Pinpoint the cell where the given text exists, returning its (x, y) midpoint coordinate. 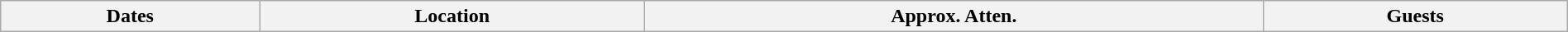
Approx. Atten. (954, 16)
Guests (1415, 16)
Location (452, 16)
Dates (131, 16)
